Output the (x, y) coordinate of the center of the cell containing the given text.  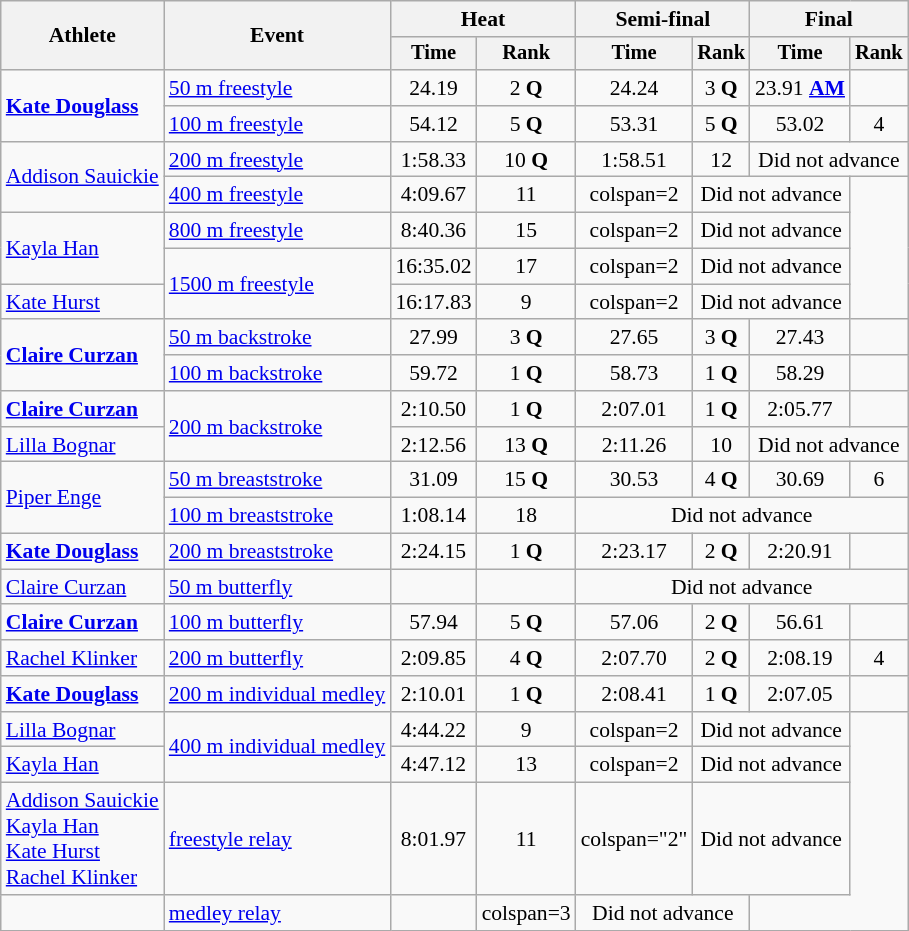
1:08.14 (433, 516)
2:12.56 (433, 445)
100 m backstroke (278, 373)
Kate Hurst (82, 302)
2:10.01 (433, 694)
6 (879, 480)
16:17.83 (433, 302)
1500 m freestyle (278, 284)
Addison Sauickie (82, 178)
27.99 (433, 338)
100 m freestyle (278, 124)
freestyle relay (278, 839)
24.19 (433, 88)
57.94 (433, 623)
2:24.15 (433, 552)
400 m freestyle (278, 195)
27.65 (634, 338)
57.06 (634, 623)
8:01.97 (433, 839)
13 (526, 765)
100 m butterfly (278, 623)
200 m backstroke (278, 426)
18 (526, 516)
23.91 AM (800, 88)
1:58.51 (634, 160)
12 (721, 160)
2:23.17 (634, 552)
2:10.50 (433, 409)
10 (721, 445)
200 m freestyle (278, 160)
200 m butterfly (278, 658)
100 m breaststroke (278, 516)
Addison SauickieKayla HanKate HurstRachel Klinker (82, 839)
50 m breaststroke (278, 480)
2:08.19 (800, 658)
400 m individual medley (278, 748)
Piper Enge (82, 498)
2:11.26 (634, 445)
50 m butterfly (278, 587)
53.02 (800, 124)
2:07.05 (800, 694)
16:35.02 (433, 267)
2:07.70 (634, 658)
2:05.77 (800, 409)
54.12 (433, 124)
200 m individual medley (278, 694)
4:47.12 (433, 765)
58.73 (634, 373)
1:58.33 (433, 160)
Semi-final (663, 19)
medley relay (278, 913)
Final (829, 19)
Heat (482, 19)
30.69 (800, 480)
59.72 (433, 373)
200 m breaststroke (278, 552)
Rachel Klinker (82, 658)
31.09 (433, 480)
50 m backstroke (278, 338)
2:20.91 (800, 552)
8:40.36 (433, 231)
13 Q (526, 445)
800 m freestyle (278, 231)
10 Q (526, 160)
56.61 (800, 623)
colspan="2" (634, 839)
15 (526, 231)
50 m freestyle (278, 88)
Event (278, 36)
Athlete (82, 36)
2:09.85 (433, 658)
24.24 (634, 88)
58.29 (800, 373)
colspan=3 (526, 913)
4:09.67 (433, 195)
27.43 (800, 338)
15 Q (526, 480)
4:44.22 (433, 730)
53.31 (634, 124)
2:08.41 (634, 694)
17 (526, 267)
30.53 (634, 480)
2:07.01 (634, 409)
